Determine the (x, y) coordinate at the center of the cell enclosing the given text.  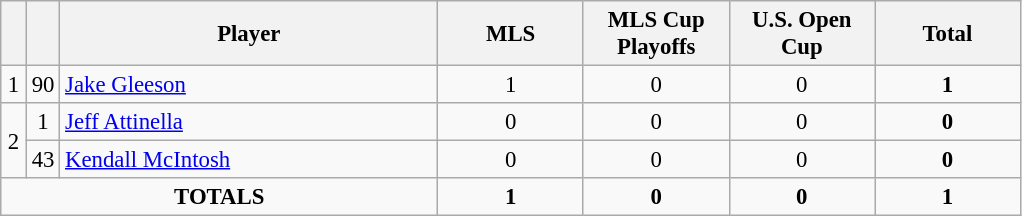
MLS Cup Playoffs (656, 34)
Jake Gleeson (249, 85)
Total (948, 34)
Jeff Attinella (249, 122)
2 (14, 140)
TOTALS (220, 197)
43 (42, 160)
Player (249, 34)
90 (42, 85)
Kendall McIntosh (249, 160)
U.S. Open Cup (802, 34)
MLS (511, 34)
